Output the (x, y) coordinate of the center of the cell containing the given text.  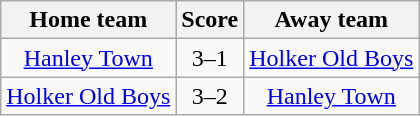
Home team (88, 20)
3–2 (210, 96)
Score (210, 20)
3–1 (210, 58)
Away team (332, 20)
